Determine the [x, y] coordinate at the center of the cell enclosing the given text.  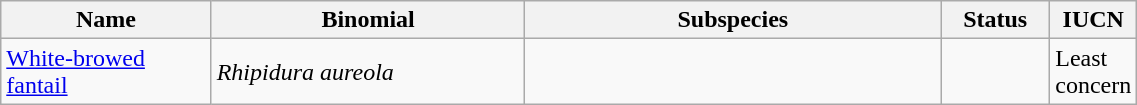
IUCN [1094, 20]
White-browed fantail [106, 72]
Rhipidura aureola [368, 72]
Least concern [1094, 72]
Subspecies [733, 20]
Name [106, 20]
Binomial [368, 20]
Status [996, 20]
